Scan for the cell matching the given text and deliver its (x, y) coordinate at center. 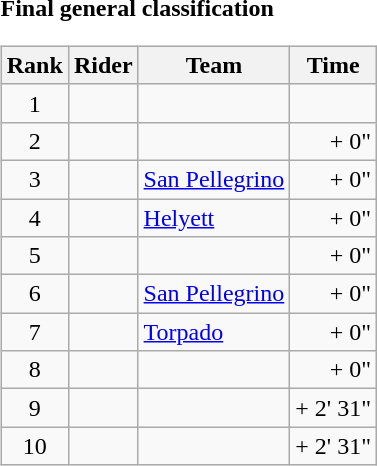
5 (34, 256)
Helyett (214, 217)
Rider (103, 65)
9 (34, 408)
3 (34, 179)
2 (34, 141)
7 (34, 332)
Time (334, 65)
Rank (34, 65)
8 (34, 370)
Team (214, 65)
10 (34, 446)
4 (34, 217)
6 (34, 294)
Torpado (214, 332)
1 (34, 103)
